Return (X, Y) of the center of cell containing provided text 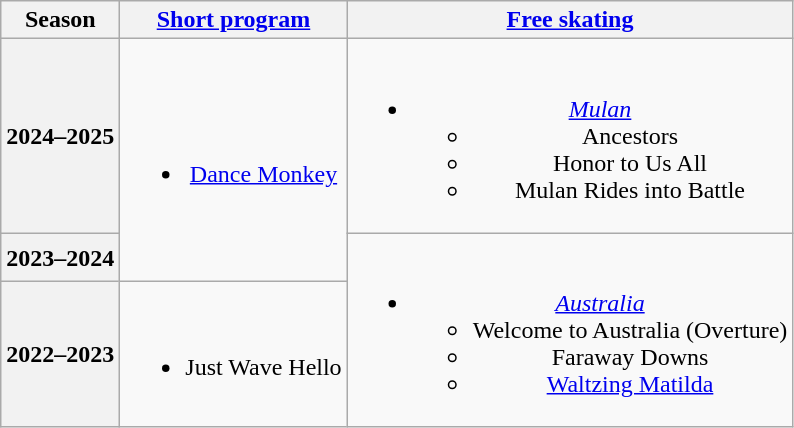
Short program (234, 20)
Season (60, 20)
MulanAncestorsHonor to Us AllMulan Rides into Battle (570, 136)
2024–2025 (60, 136)
Just Wave Hello (234, 354)
2022–2023 (60, 354)
2023–2024 (60, 258)
Dance Monkey (234, 160)
Free skating (570, 20)
AustraliaWelcome to Australia (Overture) Faraway Downs Waltzing Matilda (570, 330)
